Locate the cell with the specified text and output its [x, y] center coordinate. 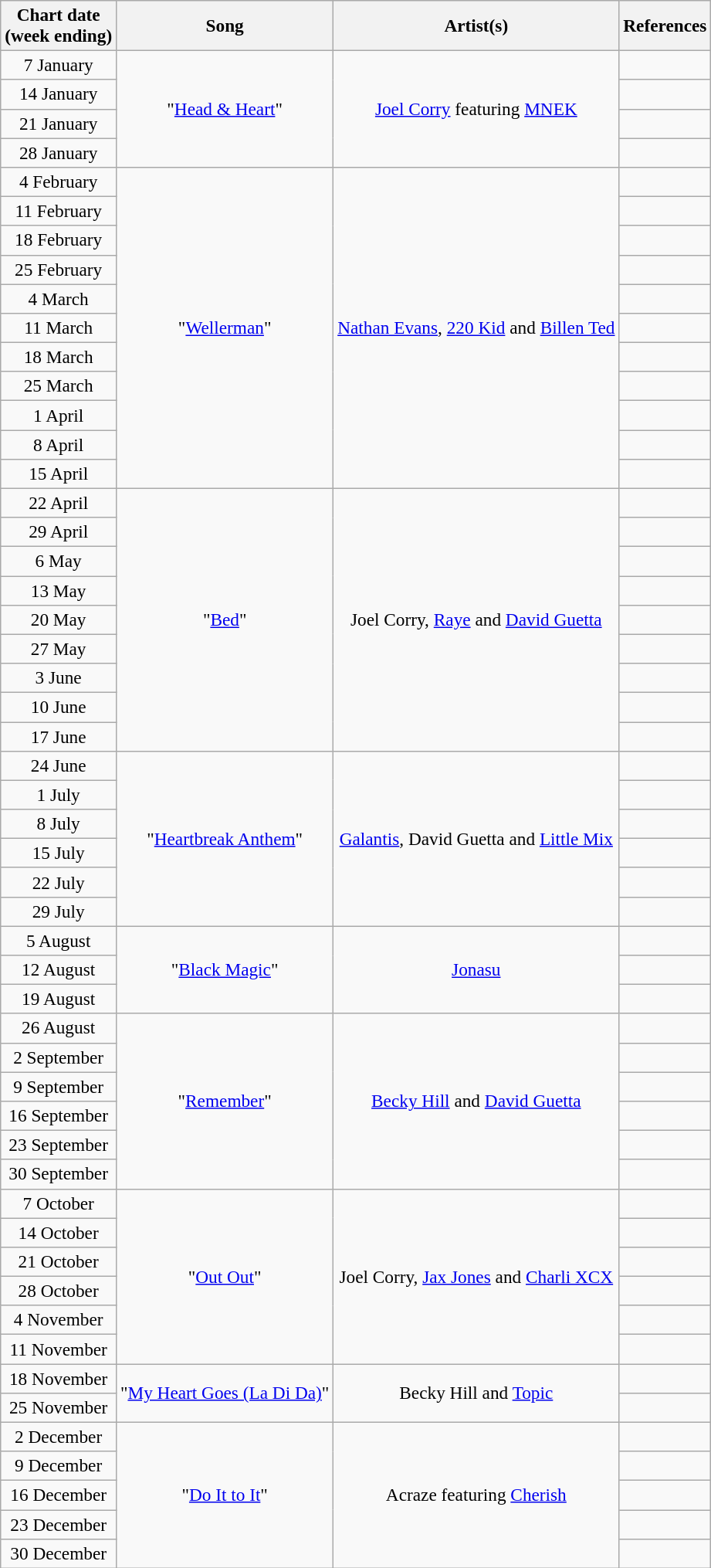
Becky Hill and Topic [476, 1393]
8 July [59, 823]
2 December [59, 1437]
6 May [59, 561]
21 October [59, 1261]
10 June [59, 707]
Artist(s) [476, 25]
17 June [59, 736]
29 April [59, 532]
9 December [59, 1466]
25 March [59, 386]
"Head & Heart" [225, 108]
23 September [59, 1145]
4 March [59, 298]
15 July [59, 853]
Joel Corry, Jax Jones and Charli XCX [476, 1276]
22 July [59, 882]
25 November [59, 1407]
Acraze featuring Cherish [476, 1495]
9 September [59, 1086]
26 August [59, 1028]
11 February [59, 211]
28 October [59, 1291]
30 September [59, 1174]
Song [225, 25]
8 April [59, 444]
3 June [59, 677]
22 April [59, 503]
1 April [59, 415]
1 July [59, 795]
27 May [59, 649]
11 March [59, 328]
29 July [59, 911]
11 November [59, 1349]
"Bed" [225, 619]
Joel Corry, Raye and David Guetta [476, 619]
Nathan Evans, 220 Kid and Billen Ted [476, 328]
21 January [59, 124]
16 September [59, 1115]
25 February [59, 270]
24 June [59, 765]
"My Heart Goes (La Di Da)" [225, 1393]
18 February [59, 240]
2 September [59, 1057]
7 January [59, 65]
4 November [59, 1320]
28 January [59, 152]
"Do It to It" [225, 1495]
12 August [59, 969]
16 December [59, 1495]
14 October [59, 1232]
18 November [59, 1378]
Becky Hill and David Guetta [476, 1101]
19 August [59, 999]
Chart date(week ending) [59, 25]
14 January [59, 94]
"Black Magic" [225, 969]
5 August [59, 940]
"Out Out" [225, 1276]
Jonasu [476, 969]
"Remember" [225, 1101]
"Wellerman" [225, 328]
23 December [59, 1524]
20 May [59, 619]
13 May [59, 590]
Joel Corry featuring MNEK [476, 108]
7 October [59, 1203]
18 March [59, 357]
4 February [59, 182]
30 December [59, 1553]
Galantis, David Guetta and Little Mix [476, 839]
15 April [59, 473]
"Heartbreak Anthem" [225, 839]
References [665, 25]
